Return the [X, Y] coordinate for the center point of the cell that contains the specified text.  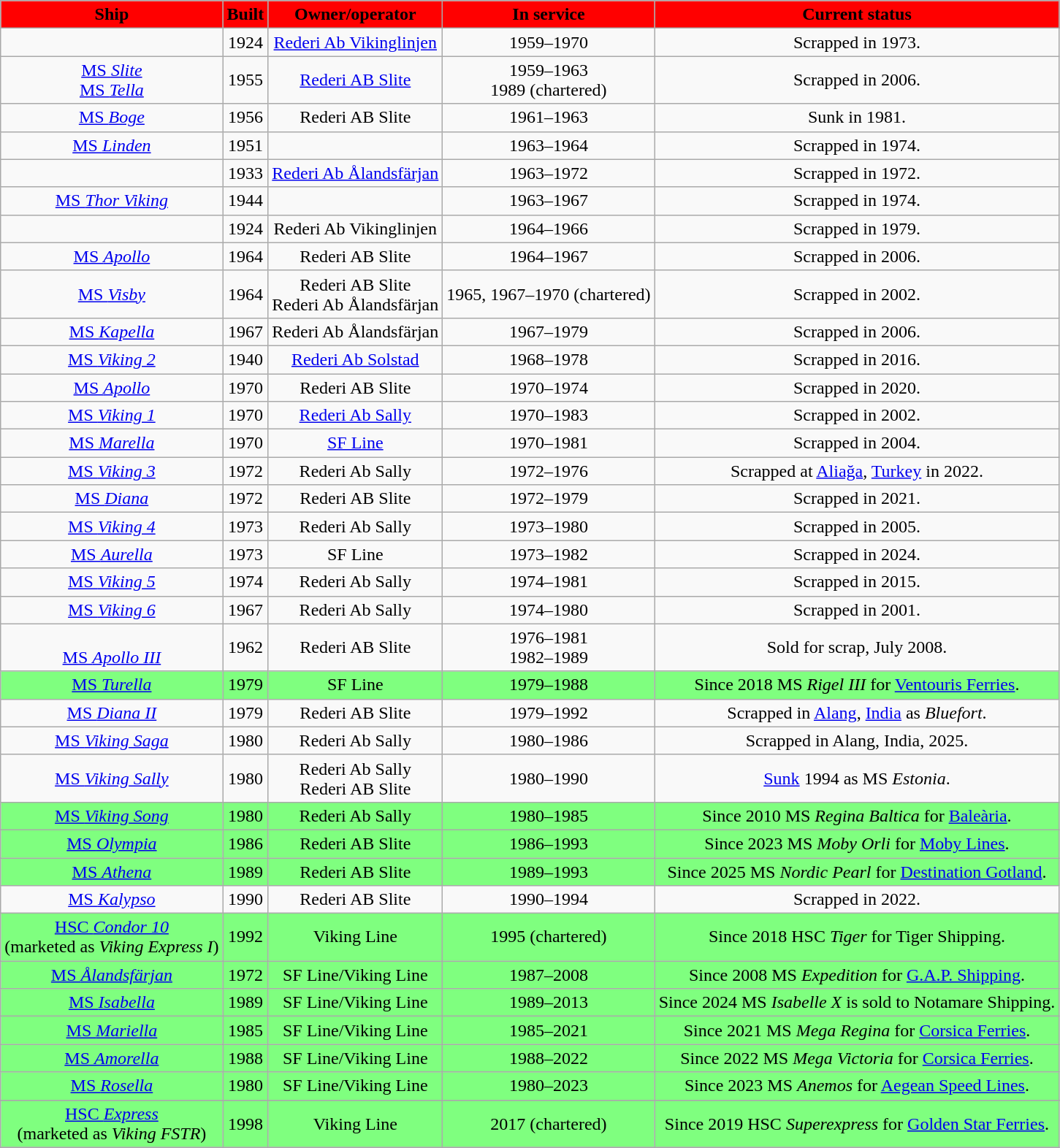
Scrapped in Alang, India, 2025. [857, 741]
1974–1981 [549, 582]
MS Diana II [112, 713]
MS Visby [112, 294]
Since 2018 MS Rigel III for Ventouris Ferries. [857, 685]
Since 2018 HSC Tiger for Tiger Shipping. [857, 938]
Since 2021 MS Mega Regina for Corsica Ferries. [857, 1030]
1963–1972 [549, 173]
1955 [245, 80]
1986–1993 [549, 843]
Since 2024 MS Isabelle X is sold to Notamare Shipping. [857, 1003]
1980–1986 [549, 741]
1990–1994 [549, 900]
Rederi Ab Sally Rederi AB Slite [355, 778]
Owner/operator [355, 15]
MS Viking 1 [112, 416]
MS Diana [112, 499]
Since 2023 MS Anemos for Aegean Speed Lines. [857, 1086]
MS Kalypso [112, 900]
Scrapped in 1979. [857, 229]
1951 [245, 145]
Since 2022 MS Mega Victoria for Corsica Ferries. [857, 1058]
1980–1985 [549, 816]
Current status [857, 15]
Scrapped at Aliağa, Turkey in 2022. [857, 471]
2017 (chartered) [549, 1123]
MS Isabella [112, 1003]
In service [549, 15]
HSC Express(marketed as Viking FSTR) [112, 1123]
Rederi AB SliteRederi Ab Ålandsfärjan [355, 294]
MS Ålandsfärjan [112, 975]
1990 [245, 900]
1963–1964 [549, 145]
MS Boge [112, 118]
1970–1983 [549, 416]
1980–2023 [549, 1086]
1963–1967 [549, 201]
1974–1980 [549, 610]
Sold for scrap, July 2008. [857, 647]
MS Viking 6 [112, 610]
Built [245, 15]
Since 2019 HSC Superexpress for Golden Star Ferries. [857, 1123]
MS Olympia [112, 843]
1970–1981 [549, 443]
Scrapped in 2016. [857, 359]
Sunk in 1981. [857, 118]
Scrapped in 2022. [857, 900]
MS Viking 5 [112, 582]
1988 [245, 1058]
1972–1976 [549, 471]
1998 [245, 1123]
Rederi Ab Solstad [355, 359]
1964–1967 [549, 256]
1959–19631989 (chartered) [549, 80]
Scrapped in 2015. [857, 582]
MS Viking 3 [112, 471]
Scrapped in 1972. [857, 173]
MS SliteMS Tella [112, 80]
1944 [245, 201]
Sunk 1994 as MS Estonia. [857, 778]
1976–19811982–1989 [549, 647]
1987–2008 [549, 975]
MS Viking 2 [112, 359]
MS Viking 4 [112, 527]
1979–1992 [549, 713]
1985–2021 [549, 1030]
1962 [245, 647]
1968–1978 [549, 359]
MS Athena [112, 871]
MS Mariella [112, 1030]
Scrapped in 2005. [857, 527]
1940 [245, 359]
MS Thor Viking [112, 201]
1967–1979 [549, 332]
1989–1993 [549, 871]
1986 [245, 843]
Ship [112, 15]
MS Viking Saga [112, 741]
MS Aurella [112, 554]
1985 [245, 1030]
MS Amorella [112, 1058]
1973–1982 [549, 554]
MS Viking Sally [112, 778]
Scrapped in 2004. [857, 443]
1964–1966 [549, 229]
1961–1963 [549, 118]
1970–1974 [549, 388]
Scrapped in Alang, India as Bluefort. [857, 713]
Since 2023 MS Moby Orli for Moby Lines. [857, 843]
MS Apollo III [112, 647]
1980–1990 [549, 778]
1965, 1967–1970 (chartered) [549, 294]
1933 [245, 173]
MS Linden [112, 145]
Scrapped in 1973. [857, 42]
MS Marella [112, 443]
Scrapped in 2020. [857, 388]
1979–1988 [549, 685]
MS Rosella [112, 1086]
MS Turella [112, 685]
Scrapped in 2001. [857, 610]
1995 (chartered) [549, 938]
Since 2025 MS Nordic Pearl for Destination Gotland. [857, 871]
MS Kapella [112, 332]
1989–2013 [549, 1003]
1972–1979 [549, 499]
1974 [245, 582]
1992 [245, 938]
1956 [245, 118]
Since 2010 MS Regina Baltica for Baleària. [857, 816]
Since 2008 MS Expedition for G.A.P. Shipping. [857, 975]
Scrapped in 2021. [857, 499]
1988–2022 [549, 1058]
MS Viking Song [112, 816]
1959–1970 [549, 42]
1973–1980 [549, 527]
HSC Condor 10(marketed as Viking Express I) [112, 938]
Scrapped in 2024. [857, 554]
